Output the [X, Y] coordinate of the center of the cell containing the given text.  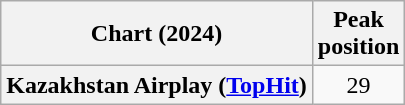
29 [358, 85]
Chart (2024) [157, 34]
Kazakhstan Airplay (TopHit) [157, 85]
Peakposition [358, 34]
